Capture the cell that displays the provided text and extract its [X, Y] central coordinate. 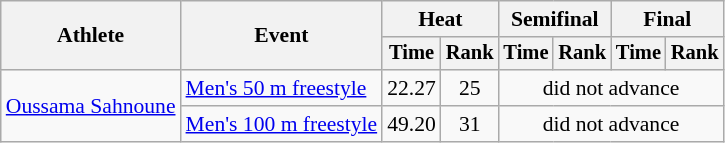
Semifinal [554, 19]
31 [470, 124]
Heat [440, 19]
22.27 [412, 88]
Athlete [91, 36]
25 [470, 88]
Men's 50 m freestyle [282, 88]
Final [667, 19]
49.20 [412, 124]
Event [282, 36]
Men's 100 m freestyle [282, 124]
Oussama Sahnoune [91, 106]
